Detect which cell encompasses the target text, then output its [x, y] center coordinate. 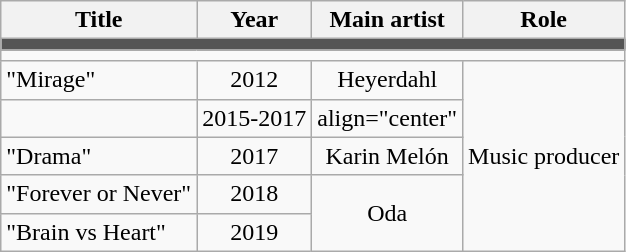
2015-2017 [254, 118]
"Forever or Never" [99, 194]
align="center" [388, 118]
Music producer [544, 156]
Heyerdahl [388, 80]
"Mirage" [99, 80]
2018 [254, 194]
"Drama" [99, 156]
2012 [254, 80]
Year [254, 20]
Role [544, 20]
2019 [254, 232]
Title [99, 20]
Oda [388, 213]
2017 [254, 156]
Karin Melón [388, 156]
"Brain vs Heart" [99, 232]
Main artist [388, 20]
